Locate the cell with the specified text and output its (X, Y) center coordinate. 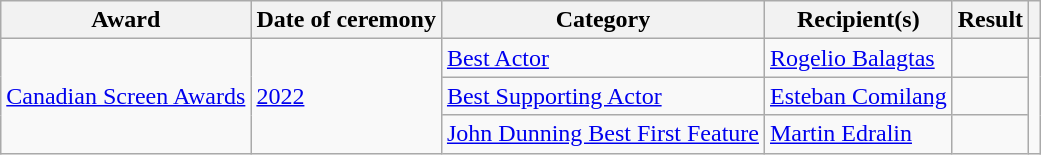
Recipient(s) (858, 20)
Best Actor (602, 58)
John Dunning Best First Feature (602, 134)
Award (126, 20)
Date of ceremony (346, 20)
Category (602, 20)
Canadian Screen Awards (126, 96)
Rogelio Balagtas (858, 58)
Best Supporting Actor (602, 96)
2022 (346, 96)
Result (990, 20)
Martin Edralin (858, 134)
Esteban Comilang (858, 96)
